Extract the (x, y) coordinate from the center of the cell holding the provided text.  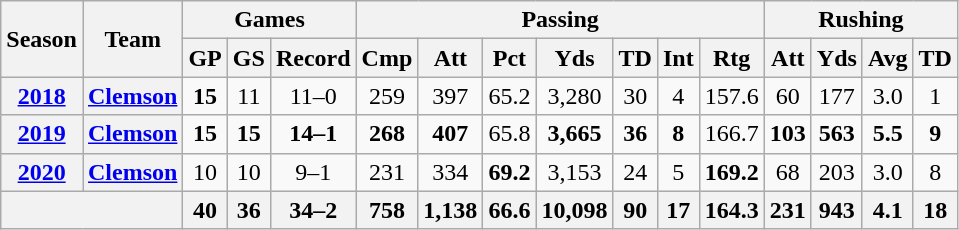
69.2 (510, 172)
407 (450, 134)
34–2 (313, 210)
60 (788, 96)
Record (313, 58)
259 (387, 96)
9 (935, 134)
Season (42, 39)
1 (935, 96)
2020 (42, 172)
18 (935, 210)
5 (678, 172)
10,098 (574, 210)
40 (205, 210)
Int (678, 58)
563 (836, 134)
268 (387, 134)
Passing (560, 20)
4.1 (888, 210)
334 (450, 172)
943 (836, 210)
3,280 (574, 96)
Rtg (732, 58)
203 (836, 172)
157.6 (732, 96)
164.3 (732, 210)
758 (387, 210)
GS (248, 58)
4 (678, 96)
GP (205, 58)
3,153 (574, 172)
103 (788, 134)
17 (678, 210)
1,138 (450, 210)
Team (132, 39)
169.2 (732, 172)
24 (635, 172)
Pct (510, 58)
Avg (888, 58)
30 (635, 96)
65.8 (510, 134)
3,665 (574, 134)
68 (788, 172)
177 (836, 96)
397 (450, 96)
2019 (42, 134)
9–1 (313, 172)
66.6 (510, 210)
Rushing (860, 20)
11 (248, 96)
2018 (42, 96)
5.5 (888, 134)
90 (635, 210)
166.7 (732, 134)
14–1 (313, 134)
11–0 (313, 96)
65.2 (510, 96)
Cmp (387, 58)
Games (270, 20)
